Provide the (x, y) coordinate of the cell's center where the given text is located.  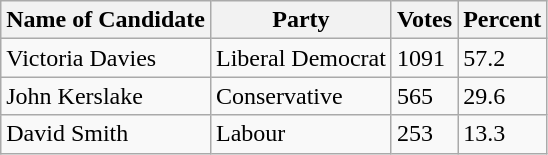
Percent (502, 20)
565 (424, 96)
1091 (424, 58)
Liberal Democrat (300, 58)
Name of Candidate (106, 20)
Conservative (300, 96)
253 (424, 134)
Victoria Davies (106, 58)
Labour (300, 134)
29.6 (502, 96)
Party (300, 20)
13.3 (502, 134)
57.2 (502, 58)
John Kerslake (106, 96)
David Smith (106, 134)
Votes (424, 20)
